Capture the cell that displays the provided text and extract its [X, Y] central coordinate. 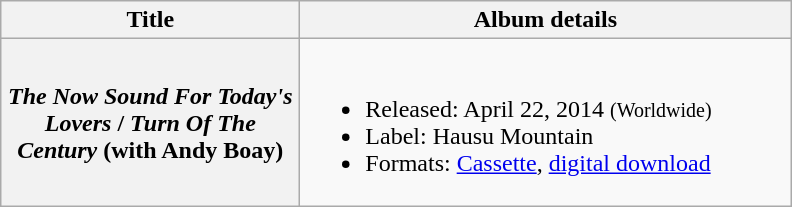
Album details [546, 20]
The Now Sound For Today's Lovers / Turn Of The Century (with Andy Boay) [150, 122]
Title [150, 20]
Released: April 22, 2014 (Worldwide)Label: Hausu MountainFormats: Cassette, digital download [546, 122]
